Locate the cell with the specified text and output its (X, Y) center coordinate. 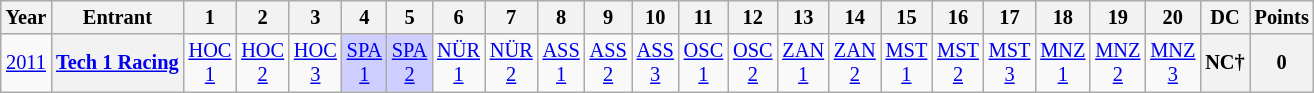
MST2 (958, 63)
19 (1118, 17)
Entrant (117, 17)
ZAN2 (855, 63)
Year (26, 17)
MST1 (907, 63)
OSC1 (704, 63)
17 (1010, 17)
16 (958, 17)
3 (316, 17)
Points (1282, 17)
13 (803, 17)
12 (752, 17)
10 (656, 17)
SPA1 (364, 63)
HOC3 (316, 63)
8 (562, 17)
2011 (26, 63)
5 (410, 17)
18 (1062, 17)
Tech 1 Racing (117, 63)
9 (608, 17)
DC (1224, 17)
HOC1 (210, 63)
6 (458, 17)
ASS3 (656, 63)
7 (512, 17)
MNZ2 (1118, 63)
1 (210, 17)
NÜR2 (512, 63)
OSC2 (752, 63)
ASS2 (608, 63)
SPA2 (410, 63)
4 (364, 17)
MST3 (1010, 63)
11 (704, 17)
ZAN1 (803, 63)
2 (262, 17)
MNZ3 (1172, 63)
MNZ1 (1062, 63)
15 (907, 17)
0 (1282, 63)
14 (855, 17)
NÜR1 (458, 63)
NC† (1224, 63)
HOC2 (262, 63)
ASS1 (562, 63)
20 (1172, 17)
